Extract the (X, Y) coordinate from the center of the cell holding the provided text.  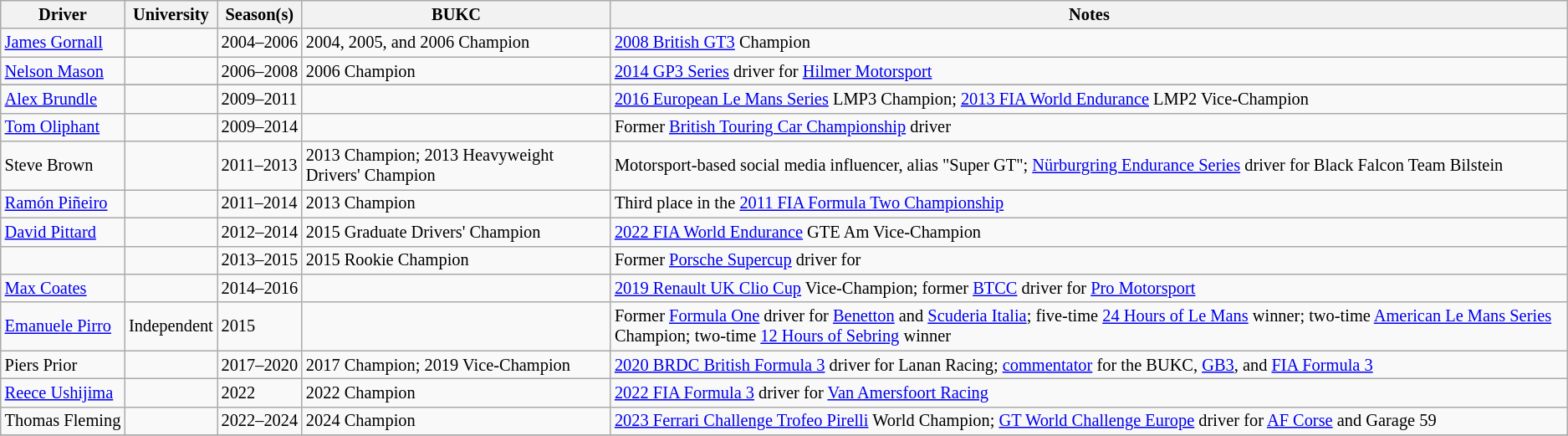
2017 Champion; 2019 Vice-Champion (457, 365)
University (171, 14)
2011–2013 (259, 166)
Former Porsche Supercup driver for (1089, 260)
2011–2014 (259, 203)
Alex Brundle (63, 99)
Nelson Mason (63, 71)
Ramón Piñeiro (63, 203)
2006–2008 (259, 71)
Reece Ushijima (63, 392)
2009–2014 (259, 127)
2014 GP3 Series driver for Hilmer Motorsport (1089, 71)
2012–2014 (259, 232)
2013 Champion; 2013 Heavyweight Drivers' Champion (457, 166)
Season(s) (259, 14)
Emanuele Pirro (63, 326)
2008 British GT3 Champion (1089, 43)
2015 Graduate Drivers' Champion (457, 232)
Notes (1089, 14)
2019 Renault UK Clio Cup Vice-Champion; former BTCC driver for Pro Motorsport (1089, 288)
2013–2015 (259, 260)
2022–2024 (259, 421)
2017–2020 (259, 365)
BUKC (457, 14)
2022 FIA World Endurance GTE Am Vice-Champion (1089, 232)
2022 FIA Formula 3 driver for Van Amersfoort Racing (1089, 392)
2024 Champion (457, 421)
James Gornall (63, 43)
2009–2011 (259, 99)
Third place in the 2011 FIA Formula Two Championship (1089, 203)
2004–2006 (259, 43)
Max Coates (63, 288)
2022 (259, 392)
Piers Prior (63, 365)
Steve Brown (63, 166)
2015 (259, 326)
2004, 2005, and 2006 Champion (457, 43)
2016 European Le Mans Series LMP3 Champion; 2013 FIA World Endurance LMP2 Vice-Champion (1089, 99)
2020 BRDC British Formula 3 driver for Lanan Racing; commentator for the BUKC, GB3, and FIA Formula 3 (1089, 365)
Independent (171, 326)
Thomas Fleming (63, 421)
Tom Oliphant (63, 127)
2023 Ferrari Challenge Trofeo Pirelli World Champion; GT World Challenge Europe driver for AF Corse and Garage 59 (1089, 421)
2015 Rookie Champion (457, 260)
Driver (63, 14)
2013 Champion (457, 203)
Motorsport-based social media influencer, alias "Super GT"; Nürburgring Endurance Series driver for Black Falcon Team Bilstein (1089, 166)
David Pittard (63, 232)
2022 Champion (457, 392)
2006 Champion (457, 71)
Former British Touring Car Championship driver (1089, 127)
2014–2016 (259, 288)
